Scan for the cell matching the given text and deliver its [X, Y] coordinate at center. 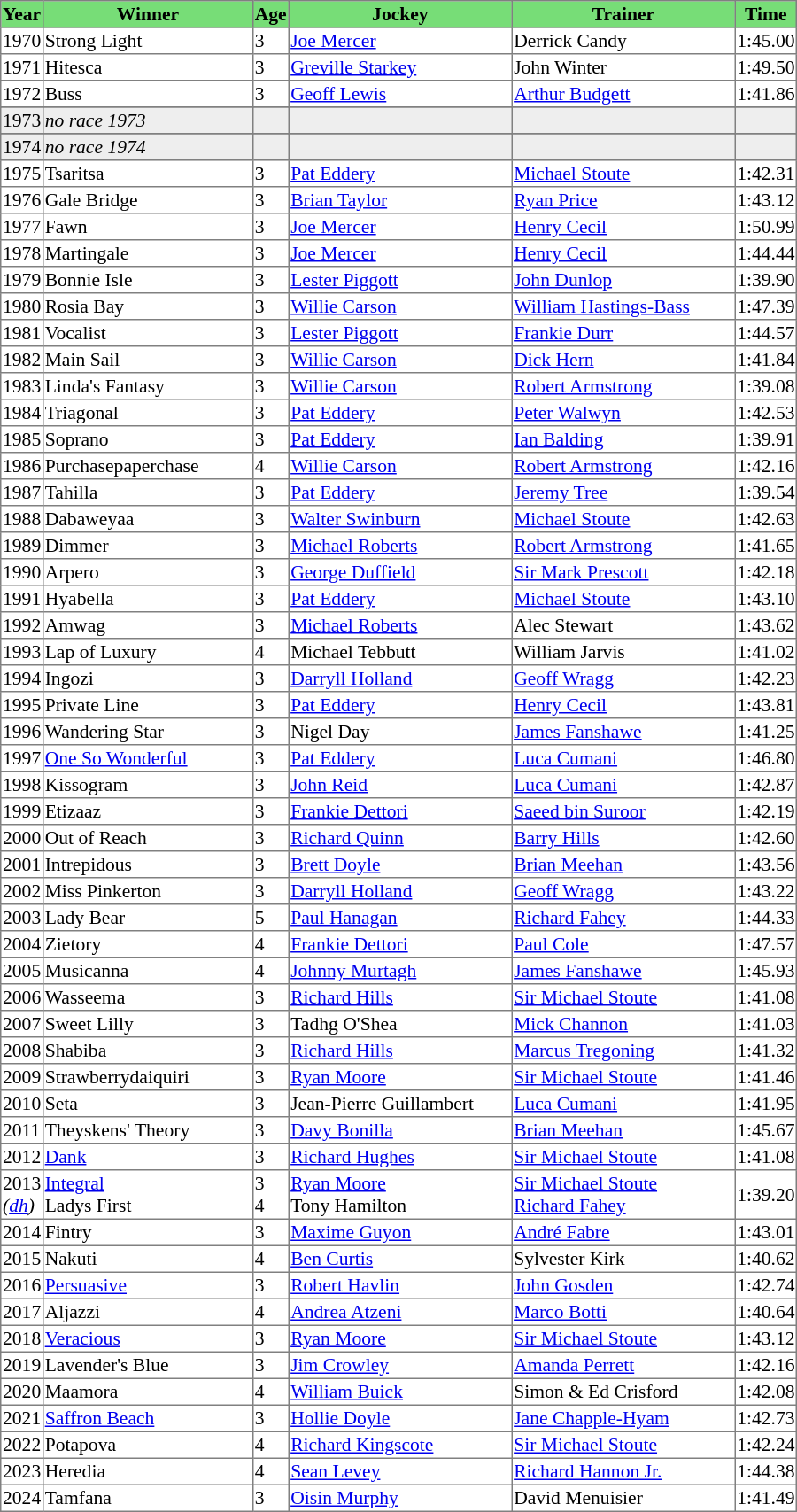
Lavender's Blue [147, 1365]
1:41.32 [766, 1051]
Sylvester Kirk [623, 1259]
1979 [22, 280]
Andrea Atzeni [400, 1312]
Maxime Guyon [400, 1232]
Sir Mark Prescott [623, 572]
Johnny Murtagh [400, 971]
William Buick [400, 1392]
Paul Cole [623, 944]
1:40.62 [766, 1259]
1:44.33 [766, 918]
IntegralLadys First [147, 1195]
Derrick Candy [623, 41]
2021 [22, 1418]
Amwag [147, 625]
Dimmer [147, 546]
1981 [22, 333]
1:42.19 [766, 811]
2009 [22, 1077]
David Menuisier [623, 1498]
Hitesca [147, 67]
1978 [22, 253]
Mick Channon [623, 1024]
Strawberrydaiquiri [147, 1077]
1:42.08 [766, 1392]
2003 [22, 918]
1989 [22, 546]
1:49.50 [766, 67]
Paul Hanagan [400, 918]
2007 [22, 1024]
Jockey [400, 14]
Nakuti [147, 1259]
Sweet Lilly [147, 1024]
Lap of Luxury [147, 652]
Wasseema [147, 997]
1974 [22, 147]
Fintry [147, 1232]
Barry Hills [623, 838]
Bonnie Isle [147, 280]
Greville Starkey [400, 67]
1:42.18 [766, 572]
1983 [22, 386]
2022 [22, 1445]
John Gosden [623, 1285]
2011 [22, 1130]
1996 [22, 732]
Buss [147, 94]
1:39.20 [766, 1195]
1:42.24 [766, 1445]
Ben Curtis [400, 1259]
Jean-Pierre Guillambert [400, 1104]
Dick Hern [623, 360]
Veracious [147, 1338]
William Jarvis [623, 652]
Simon & Ed Crisford [623, 1392]
1:42.73 [766, 1418]
2014 [22, 1232]
Persuasive [147, 1285]
Richard Hughes [400, 1157]
Walter Swinburn [400, 519]
2020 [22, 1392]
Zietory [147, 944]
Dank [147, 1157]
Tadhg O'Shea [400, 1024]
Etizaaz [147, 811]
Martingale [147, 253]
1:46.80 [766, 758]
Maamora [147, 1392]
2012 [22, 1157]
2023 [22, 1471]
Marco Botti [623, 1312]
1:41.95 [766, 1104]
Nigel Day [400, 732]
Jim Crowley [400, 1365]
2015 [22, 1259]
1976 [22, 200]
Ryan Price [623, 200]
1992 [22, 625]
1:39.91 [766, 439]
Brian Taylor [400, 200]
1:43.10 [766, 599]
1:43.81 [766, 705]
1:42.31 [766, 174]
Winner [147, 14]
2001 [22, 865]
2005 [22, 971]
Shabiba [147, 1051]
Age [270, 14]
Sean Levey [400, 1471]
1986 [22, 466]
1:39.90 [766, 280]
Peter Walwyn [623, 413]
1:41.46 [766, 1077]
William Hastings-Bass [623, 306]
1:41.02 [766, 652]
Potapova [147, 1445]
1:42.53 [766, 413]
1:45.93 [766, 971]
1987 [22, 492]
no race 1973 [147, 120]
Geoff Lewis [400, 94]
Brett Doyle [400, 865]
1982 [22, 360]
1:43.01 [766, 1232]
John Dunlop [623, 280]
Richard Quinn [400, 838]
1994 [22, 678]
Jane Chapple-Hyam [623, 1418]
1997 [22, 758]
Theyskens' Theory [147, 1130]
1:41.25 [766, 732]
1975 [22, 174]
Davy Bonilla [400, 1130]
John Reid [400, 785]
1998 [22, 785]
1:44.57 [766, 333]
1977 [22, 227]
1:45.67 [766, 1130]
1:43.62 [766, 625]
Arthur Budgett [623, 94]
1:42.74 [766, 1285]
Wandering Star [147, 732]
Triagonal [147, 413]
2013(dh) [22, 1195]
1:39.08 [766, 386]
1973 [22, 120]
Miss Pinkerton [147, 891]
Aljazzi [147, 1312]
Ryan MooreTony Hamilton [400, 1195]
2008 [22, 1051]
George Duffield [400, 572]
2004 [22, 944]
1:43.22 [766, 891]
Tsaritsa [147, 174]
1:44.38 [766, 1471]
Year [22, 14]
Vocalist [147, 333]
Michael Tebbutt [400, 652]
Strong Light [147, 41]
1:41.84 [766, 360]
Richard Kingscote [400, 1445]
1:41.86 [766, 94]
Seta [147, 1104]
2006 [22, 997]
1971 [22, 67]
34 [270, 1195]
Dabaweyaa [147, 519]
1:47.57 [766, 944]
1999 [22, 811]
John Winter [623, 67]
Heredia [147, 1471]
1985 [22, 439]
Jeremy Tree [623, 492]
1993 [22, 652]
1:42.23 [766, 678]
Frankie Durr [623, 333]
One So Wonderful [147, 758]
2002 [22, 891]
Oisin Murphy [400, 1498]
André Fabre [623, 1232]
2024 [22, 1498]
1:41.49 [766, 1498]
1:41.65 [766, 546]
Gale Bridge [147, 200]
Saffron Beach [147, 1418]
Sir Michael StouteRichard Fahey [623, 1195]
Fawn [147, 227]
1:45.00 [766, 41]
2019 [22, 1365]
1972 [22, 94]
Tahilla [147, 492]
1:42.60 [766, 838]
Robert Havlin [400, 1285]
Alec Stewart [623, 625]
1984 [22, 413]
2016 [22, 1285]
Musicanna [147, 971]
Amanda Perrett [623, 1365]
Purchasepaperchase [147, 466]
Soprano [147, 439]
2000 [22, 838]
1:42.63 [766, 519]
Rosia Bay [147, 306]
Ingozi [147, 678]
1:50.99 [766, 227]
2010 [22, 1104]
Hyabella [147, 599]
1:41.03 [766, 1024]
1991 [22, 599]
1:43.56 [766, 865]
Arpero [147, 572]
1980 [22, 306]
Lady Bear [147, 918]
5 [270, 918]
1995 [22, 705]
Richard Hannon Jr. [623, 1471]
Linda's Fantasy [147, 386]
1990 [22, 572]
Out of Reach [147, 838]
1970 [22, 41]
Private Line [147, 705]
1:40.64 [766, 1312]
Trainer [623, 14]
Marcus Tregoning [623, 1051]
Hollie Doyle [400, 1418]
1:42.87 [766, 785]
Time [766, 14]
Kissogram [147, 785]
2017 [22, 1312]
Tamfana [147, 1498]
Richard Fahey [623, 918]
Ian Balding [623, 439]
1:39.54 [766, 492]
1:47.39 [766, 306]
Intrepidous [147, 865]
no race 1974 [147, 147]
1988 [22, 519]
Saeed bin Suroor [623, 811]
1:44.44 [766, 253]
Main Sail [147, 360]
2018 [22, 1338]
